Search for the cell housing the specified text and yield its [x, y] center coordinate. 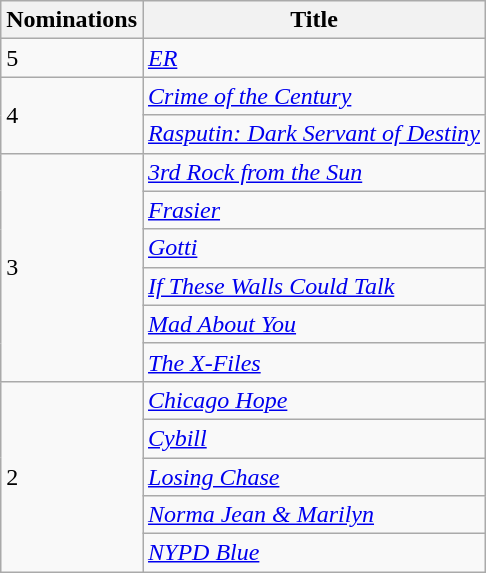
Cybill [314, 438]
2 [72, 476]
NYPD Blue [314, 553]
Rasputin: Dark Servant of Destiny [314, 134]
5 [72, 58]
Nominations [72, 20]
Title [314, 20]
Mad About You [314, 324]
The X-Files [314, 362]
Chicago Hope [314, 400]
Losing Chase [314, 477]
3rd Rock from the Sun [314, 172]
Crime of the Century [314, 96]
Norma Jean & Marilyn [314, 515]
Gotti [314, 248]
If These Walls Could Talk [314, 286]
Frasier [314, 210]
3 [72, 267]
ER [314, 58]
4 [72, 115]
